Return (x, y) of the center of cell containing provided text 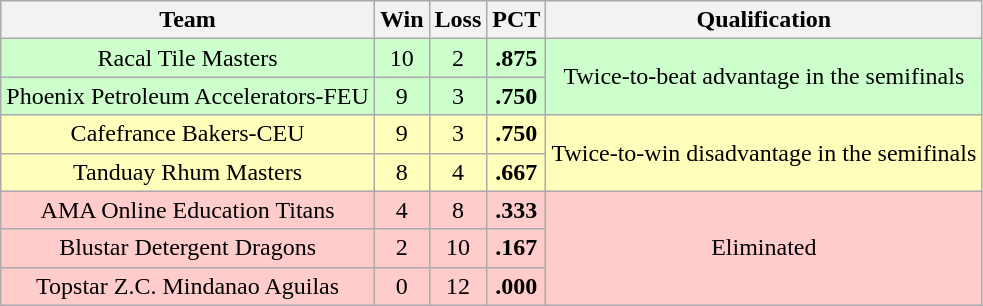
Twice-to-win disadvantage in the semifinals (764, 153)
Qualification (764, 20)
Phoenix Petroleum Accelerators-FEU (188, 96)
.000 (516, 286)
Tanduay Rhum Masters (188, 172)
Racal Tile Masters (188, 58)
Team (188, 20)
.667 (516, 172)
Win (402, 20)
Topstar Z.C. Mindanao Aguilas (188, 286)
Twice-to-beat advantage in the semifinals (764, 77)
Eliminated (764, 248)
PCT (516, 20)
AMA Online Education Titans (188, 210)
Cafefrance Bakers-CEU (188, 134)
Blustar Detergent Dragons (188, 248)
.875 (516, 58)
.167 (516, 248)
Loss (458, 20)
0 (402, 286)
.333 (516, 210)
12 (458, 286)
